Extract the [X, Y] coordinate from the center of the cell holding the provided text.  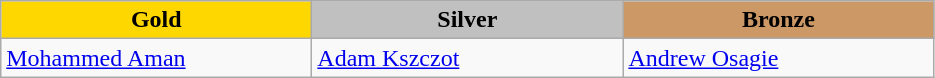
Andrew Osagie [778, 58]
Gold [156, 20]
Adam Kszczot [468, 58]
Mohammed Aman [156, 58]
Silver [468, 20]
Bronze [778, 20]
